Search for the cell housing the specified text and yield its [x, y] center coordinate. 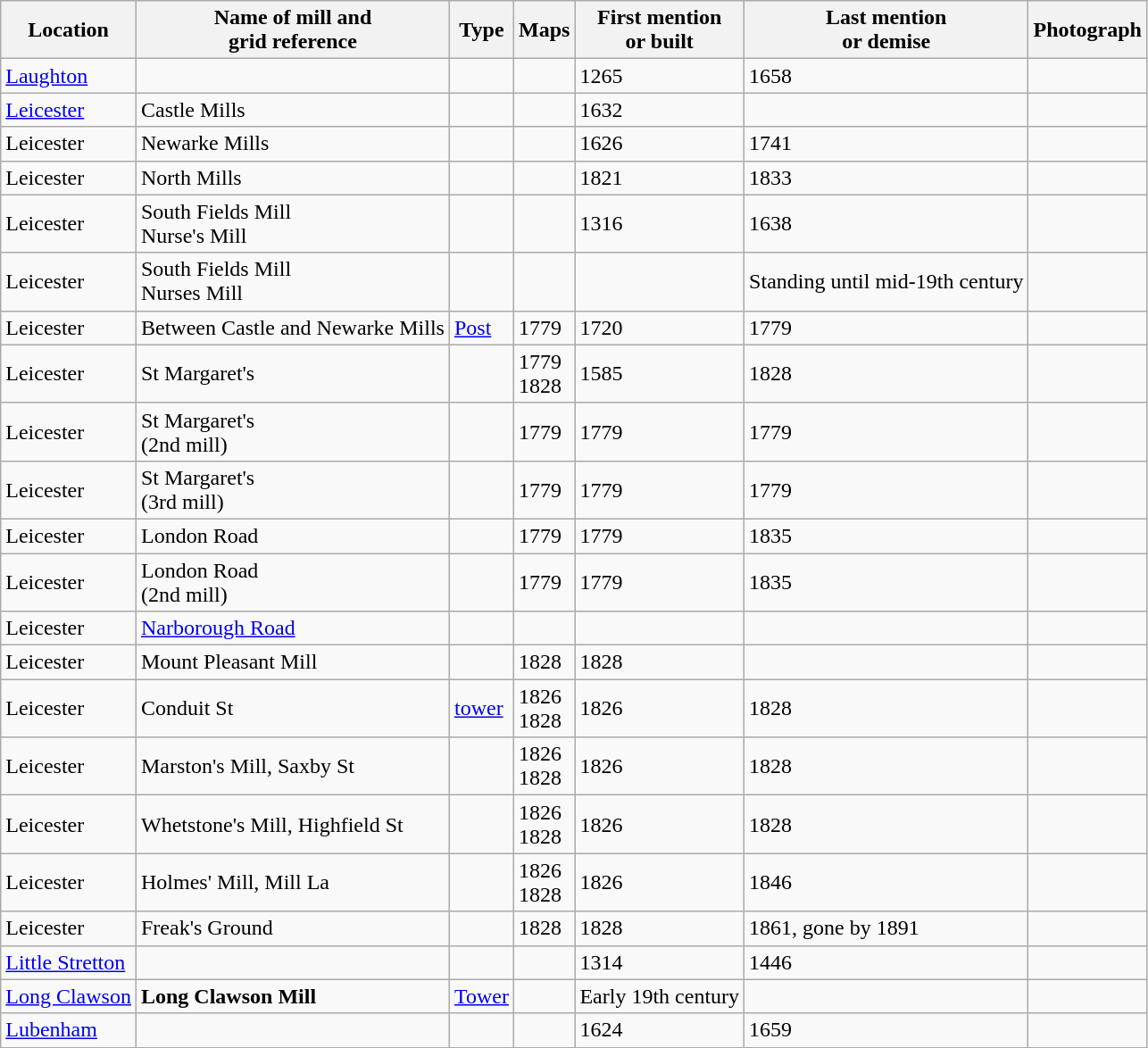
1720 [660, 328]
London Road [293, 536]
First mentionor built [660, 30]
St Margaret's(3rd mill) [293, 489]
1658 [886, 76]
1314 [660, 962]
Photograph [1087, 30]
Freak's Ground [293, 928]
Early 19th century [660, 996]
1821 [660, 178]
Laughton [69, 76]
1316 [660, 223]
tower [481, 709]
1624 [660, 1030]
St Margaret's [293, 373]
Marston's Mill, Saxby St [293, 766]
1585 [660, 373]
Holmes' Mill, Mill La [293, 882]
Conduit St [293, 709]
Castle Mills [293, 110]
Whetstone's Mill, Highfield St [293, 825]
Post [481, 328]
Mount Pleasant Mill [293, 662]
1659 [886, 1030]
Standing until mid-19th century [886, 282]
South Fields MillNurses Mill [293, 282]
North Mills [293, 178]
1833 [886, 178]
Location [69, 30]
St Margaret's(2nd mill) [293, 432]
Maps [544, 30]
London Road(2nd mill) [293, 582]
Type [481, 30]
Between Castle and Newarke Mills [293, 328]
Narborough Road [293, 628]
Little Stretton [69, 962]
Long Clawson [69, 996]
17791828 [544, 373]
1741 [886, 144]
Name of mill andgrid reference [293, 30]
1265 [660, 76]
1638 [886, 223]
1632 [660, 110]
1626 [660, 144]
Lubenham [69, 1030]
1861, gone by 1891 [886, 928]
Long Clawson Mill [293, 996]
Newarke Mills [293, 144]
Last mention or demise [886, 30]
1446 [886, 962]
Tower [481, 996]
South Fields MillNurse's Mill [293, 223]
1846 [886, 882]
